Provide the [X, Y] coordinate of the cell's center where the given text is located.  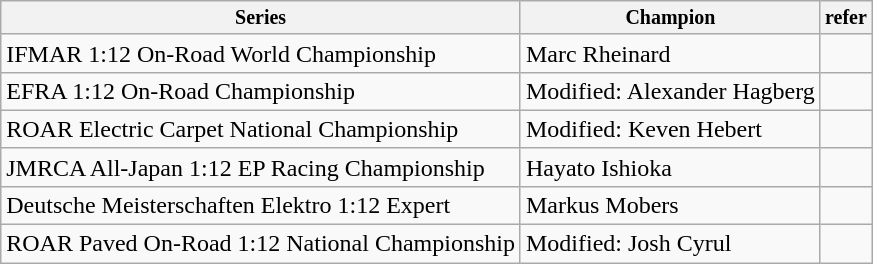
Champion [670, 18]
IFMAR 1:12 On-Road World Championship [261, 53]
Deutsche Meisterschaften Elektro 1:12 Expert [261, 205]
Modified: Keven Hebert [670, 129]
EFRA 1:12 On-Road Championship [261, 91]
Hayato Ishioka [670, 167]
Modified: Alexander Hagberg [670, 91]
Modified: Josh Cyrul [670, 244]
Marc Rheinard [670, 53]
ROAR Paved On-Road 1:12 National Championship [261, 244]
ROAR Electric Carpet National Championship [261, 129]
Series [261, 18]
Markus Mobers [670, 205]
JMRCA All-Japan 1:12 EP Racing Championship [261, 167]
refer [846, 18]
